Capture the cell that displays the provided text and extract its (x, y) central coordinate. 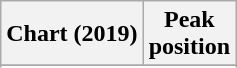
Chart (2019) (72, 34)
Peakposition (189, 34)
